Extract the [x, y] coordinate from the center of the cell holding the provided text.  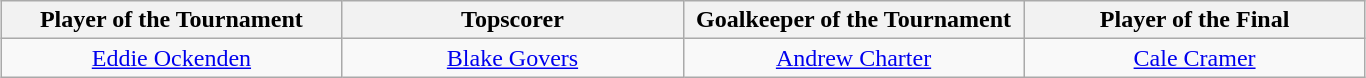
Blake Govers [512, 58]
Goalkeeper of the Tournament [854, 20]
Andrew Charter [854, 58]
Player of the Final [1194, 20]
Player of the Tournament [172, 20]
Eddie Ockenden [172, 58]
Topscorer [512, 20]
Cale Cramer [1194, 58]
